Output the [X, Y] coordinate of the center of the cell containing the given text.  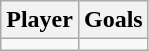
Goals [113, 20]
Player [40, 20]
